For the text-containing cell, return its midpoint in [x, y] coordinate format. 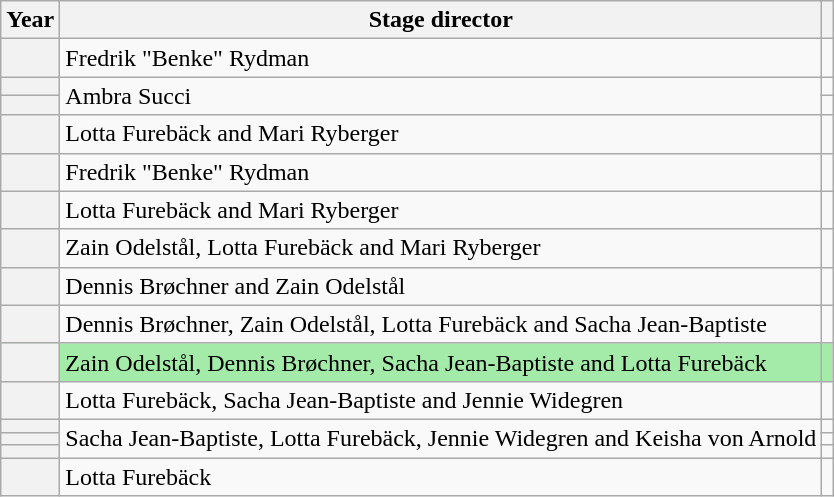
Zain Odelstål, Lotta Furebäck and Mari Ryberger [441, 248]
Ambra Succi [441, 96]
Sacha Jean-Baptiste, Lotta Furebäck, Jennie Widegren and Keisha von Arnold [441, 438]
Dennis Brøchner, Zain Odelstål, Lotta Furebäck and Sacha Jean-Baptiste [441, 324]
Year [30, 20]
Lotta Furebäck, Sacha Jean-Baptiste and Jennie Widegren [441, 400]
Zain Odelstål, Dennis Brøchner, Sacha Jean-Baptiste and Lotta Furebäck [441, 362]
Stage director [441, 20]
Lotta Furebäck [441, 477]
Dennis Brøchner and Zain Odelstål [441, 286]
